Locate the cell with the specified text and output its (x, y) center coordinate. 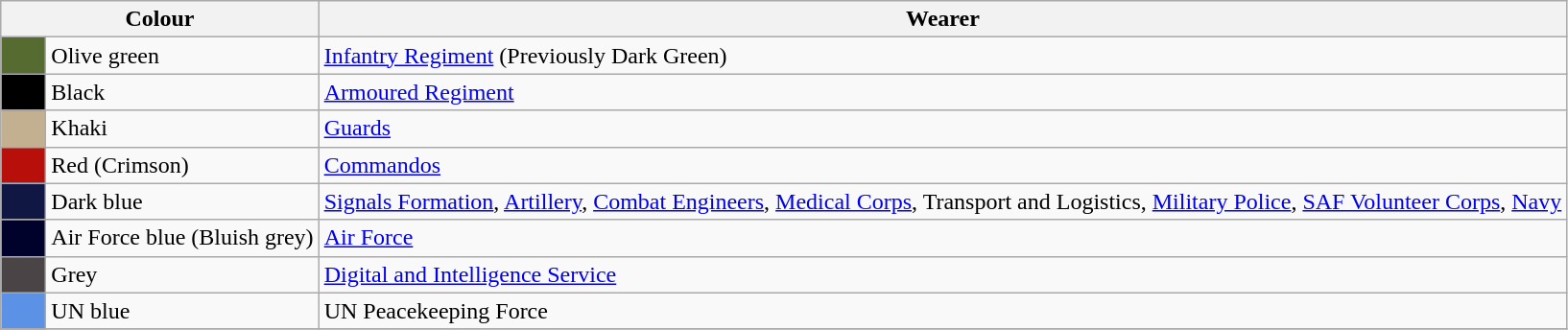
Armoured Regiment (942, 92)
Commandos (942, 165)
Guards (942, 129)
Air Force blue (Bluish grey) (182, 238)
UN Peacekeeping Force (942, 311)
Colour (159, 19)
Khaki (182, 129)
Wearer (942, 19)
Black (182, 92)
Olive green (182, 56)
Dark blue (182, 201)
UN blue (182, 311)
Signals Formation, Artillery, Combat Engineers, Medical Corps, Transport and Logistics, Military Police, SAF Volunteer Corps, Navy (942, 201)
Infantry Regiment (Previously Dark Green) (942, 56)
Red (Crimson) (182, 165)
Digital and Intelligence Service (942, 274)
Air Force (942, 238)
Grey (182, 274)
